Capture the cell that displays the provided text and extract its (X, Y) central coordinate. 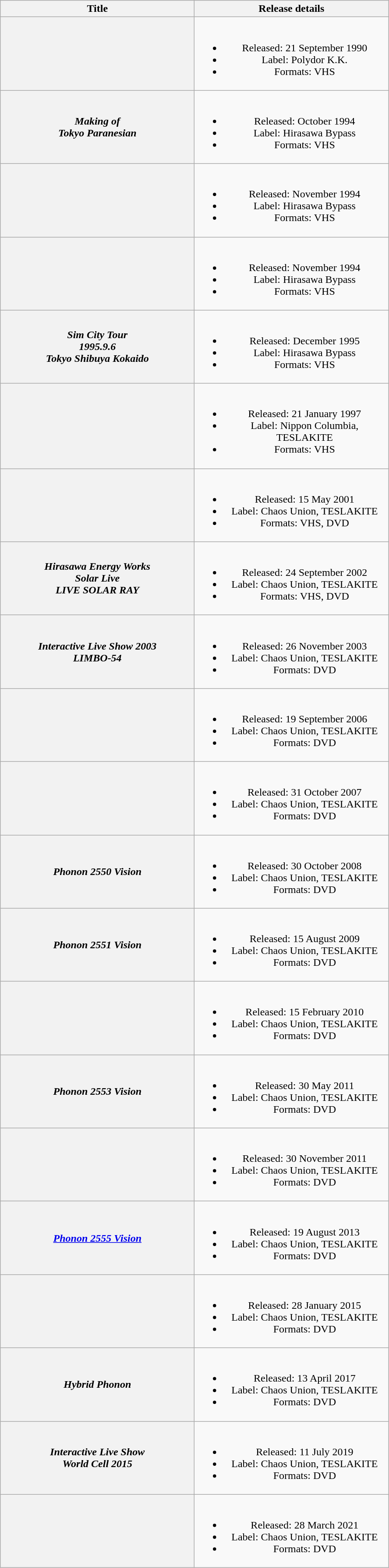
Phonon 2551 Vision (97, 945)
Released: October 1994Label: Hirasawa BypassFormats: VHS (292, 127)
Phonon 2550 Vision (97, 872)
Phonon 2553 Vision (97, 1091)
Hybrid Phonon (97, 1384)
Released: 15 August 2009Label: Chaos Union, TESLAKITEFormats: DVD (292, 945)
Released: 26 November 2003Label: Chaos Union, TESLAKITEFormats: DVD (292, 652)
Released: 30 May 2011Label: Chaos Union, TESLAKITEFormats: DVD (292, 1091)
Released: 15 May 2001Label: Chaos Union, TESLAKITEFormats: VHS, DVD (292, 505)
Hirasawa Energy WorksSolar LiveLIVE SOLAR RAY (97, 578)
Release details (292, 9)
Released: 21 September 1990Label: Polydor K.K.Formats: VHS (292, 54)
Released: 31 October 2007Label: Chaos Union, TESLAKITEFormats: DVD (292, 798)
Released: 11 July 2019Label: Chaos Union, TESLAKITEFormats: DVD (292, 1458)
Released: 15 February 2010Label: Chaos Union, TESLAKITEFormats: DVD (292, 1018)
Phonon 2555 Vision (97, 1238)
Released: December 1995Label: Hirasawa BypassFormats: VHS (292, 346)
Sim City Tour1995.9.6Tokyo Shibuya Kokaido (97, 346)
Released: 30 November 2011Label: Chaos Union, TESLAKITEFormats: DVD (292, 1165)
Released: 28 March 2021Label: Chaos Union, TESLAKITEFormats: DVD (292, 1531)
Interactive Live ShowWorld Cell 2015 (97, 1458)
Making ofTokyo Paranesian (97, 127)
Released: 28 January 2015Label: Chaos Union, TESLAKITEFormats: DVD (292, 1311)
Released: 21 January 1997Label: Nippon Columbia, TESLAKITEFormats: VHS (292, 426)
Released: 24 September 2002Label: Chaos Union, TESLAKITEFormats: VHS, DVD (292, 578)
Title (97, 9)
Interactive Live Show 2003LIMBO-54 (97, 652)
Released: 19 August 2013Label: Chaos Union, TESLAKITEFormats: DVD (292, 1238)
Released: 19 September 2006Label: Chaos Union, TESLAKITEFormats: DVD (292, 725)
Released: 13 April 2017Label: Chaos Union, TESLAKITEFormats: DVD (292, 1384)
Released: 30 October 2008Label: Chaos Union, TESLAKITEFormats: DVD (292, 872)
